Locate the cell with the specified text and output its (X, Y) center coordinate. 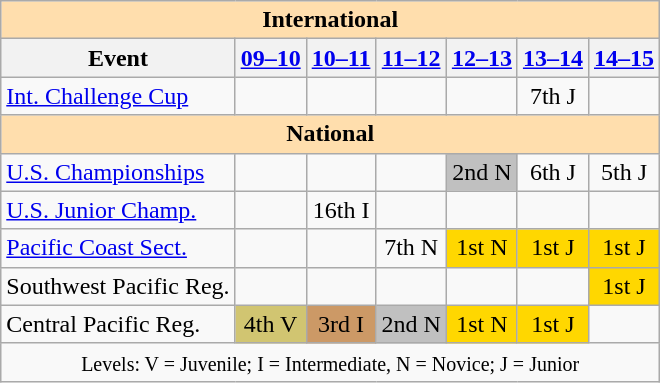
14–15 (624, 58)
Levels: V = Juvenile; I = Intermediate, N = Novice; J = Junior (330, 362)
4th V (270, 324)
Central Pacific Reg. (118, 324)
6th J (552, 172)
10–11 (341, 58)
7th N (411, 248)
Southwest Pacific Reg. (118, 286)
09–10 (270, 58)
U.S. Championships (118, 172)
11–12 (411, 58)
Pacific Coast Sect. (118, 248)
3rd I (341, 324)
Event (118, 58)
16th I (341, 210)
7th J (552, 96)
12–13 (482, 58)
National (330, 134)
Int. Challenge Cup (118, 96)
U.S. Junior Champ. (118, 210)
5th J (624, 172)
13–14 (552, 58)
International (330, 20)
